For the text-containing cell, return its midpoint in (x, y) coordinate format. 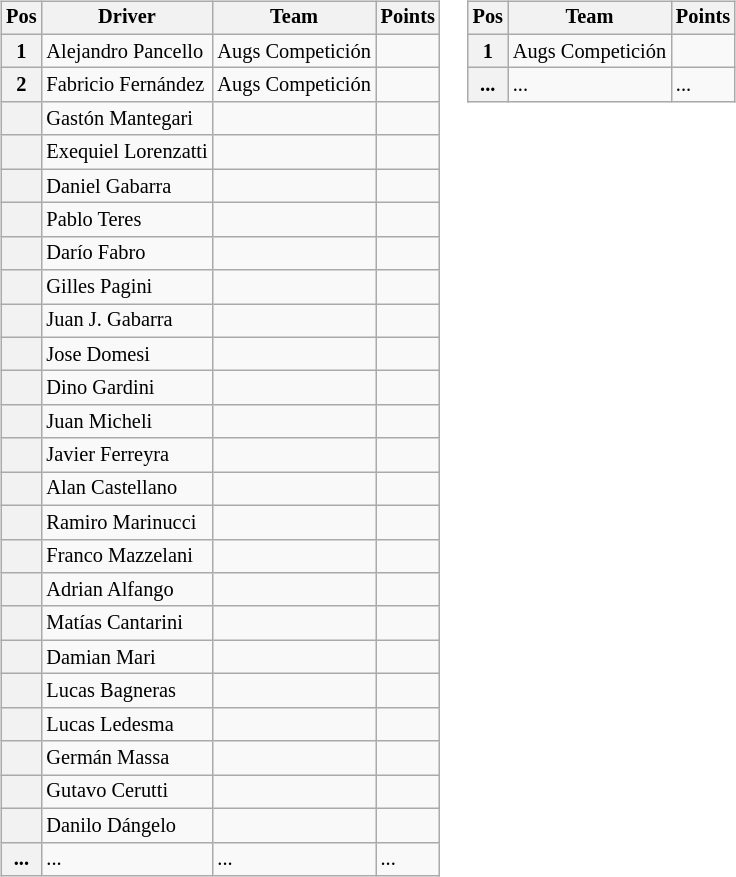
Adrian Alfango (126, 590)
Alejandro Pancello (126, 51)
Juan J. Gabarra (126, 321)
Alan Castellano (126, 489)
Daniel Gabarra (126, 186)
Gutavo Cerutti (126, 792)
Ramiro Marinucci (126, 522)
Pablo Teres (126, 220)
Dino Gardini (126, 388)
Germán Massa (126, 758)
Gilles Pagini (126, 287)
Jose Domesi (126, 354)
Darío Fabro (126, 253)
Juan Micheli (126, 422)
Driver (126, 18)
Fabricio Fernández (126, 85)
Damian Mari (126, 657)
Lucas Bagneras (126, 691)
Javier Ferreyra (126, 455)
Gastón Mantegari (126, 119)
Lucas Ledesma (126, 724)
Franco Mazzelani (126, 556)
2 (21, 85)
Danilo Dángelo (126, 825)
Matías Cantarini (126, 623)
Exequiel Lorenzatti (126, 152)
